Locate the cell with the specified text and output its (X, Y) center coordinate. 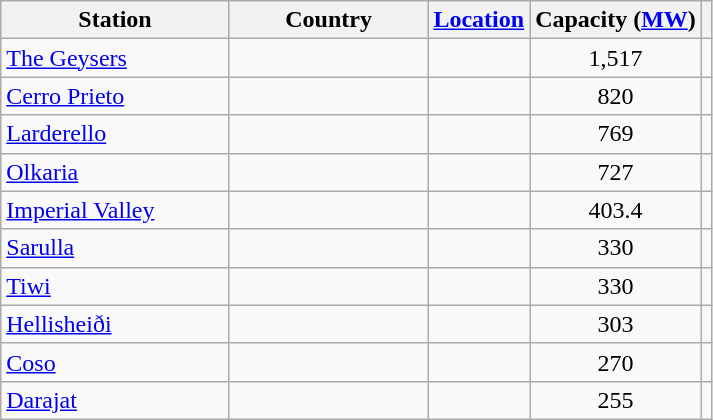
Olkaria (116, 172)
769 (616, 134)
Sarulla (116, 248)
270 (616, 362)
Darajat (116, 400)
Capacity (MW) (616, 20)
Location (479, 20)
255 (616, 400)
820 (616, 96)
Cerro Prieto (116, 96)
Coso (116, 362)
727 (616, 172)
Country (328, 20)
303 (616, 324)
Hellisheiði (116, 324)
Imperial Valley (116, 210)
Larderello (116, 134)
Tiwi (116, 286)
1,517 (616, 58)
403.4 (616, 210)
The Geysers (116, 58)
Station (116, 20)
